Locate the cell with the specified text and output its [x, y] center coordinate. 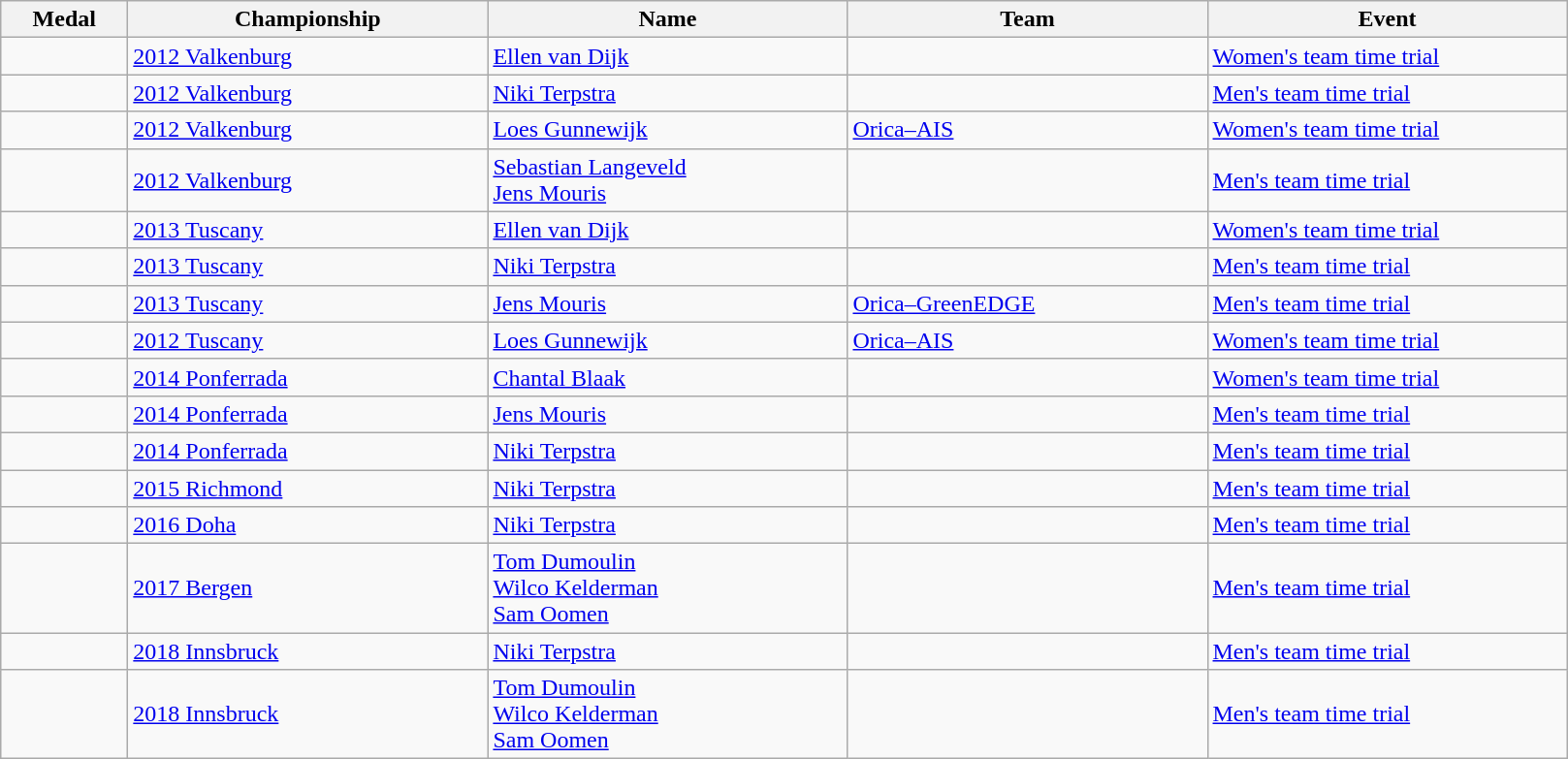
Chantal Blaak [667, 377]
Medal [64, 19]
2012 Tuscany [308, 340]
Name [667, 19]
2015 Richmond [308, 488]
2016 Doha [308, 525]
Sebastian LangeveldJens Mouris [667, 180]
Orica–GreenEDGE [1028, 303]
Event [1387, 19]
Championship [308, 19]
2017 Bergen [308, 588]
Team [1028, 19]
